Find where the given text appears and provide that cell's center as [x, y] coordinate. 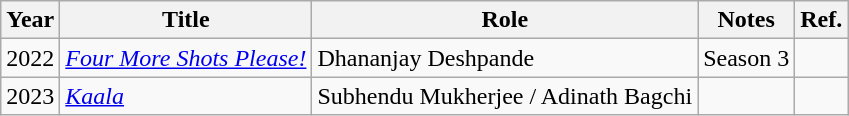
2023 [30, 96]
Dhananjay Deshpande [505, 58]
Title [186, 20]
Subhendu Mukherjee / Adinath Bagchi [505, 96]
Ref. [822, 20]
Kaala [186, 96]
Year [30, 20]
2022 [30, 58]
Notes [746, 20]
Four More Shots Please! [186, 58]
Role [505, 20]
Season 3 [746, 58]
